For the text-containing cell, return its midpoint in [X, Y] coordinate format. 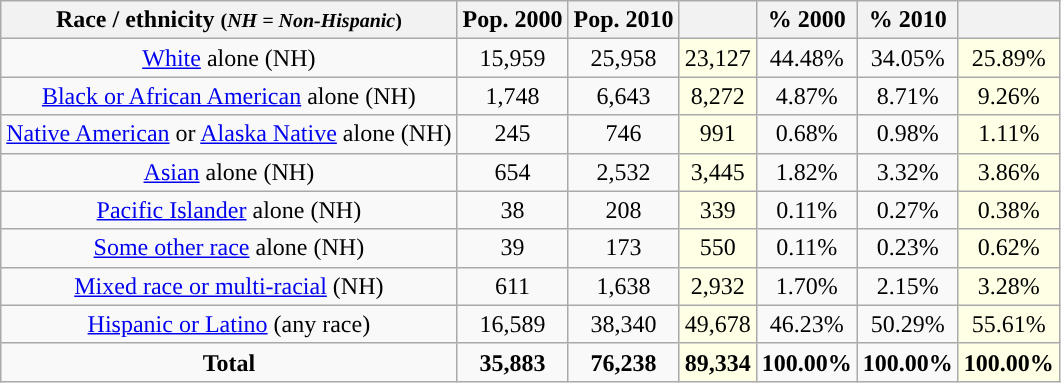
746 [624, 134]
1.70% [806, 286]
0.38% [1008, 210]
8,272 [718, 96]
173 [624, 248]
25,958 [624, 58]
50.29% [908, 324]
2.15% [908, 286]
35,883 [512, 362]
3.86% [1008, 172]
16,589 [512, 324]
89,334 [718, 362]
Pop. 2000 [512, 20]
Mixed race or multi-racial (NH) [229, 286]
0.68% [806, 134]
39 [512, 248]
991 [718, 134]
3.28% [1008, 286]
0.98% [908, 134]
6,643 [624, 96]
% 2000 [806, 20]
Hispanic or Latino (any race) [229, 324]
Pop. 2010 [624, 20]
4.87% [806, 96]
34.05% [908, 58]
339 [718, 210]
0.23% [908, 248]
3.32% [908, 172]
Pacific Islander alone (NH) [229, 210]
0.62% [1008, 248]
9.26% [1008, 96]
49,678 [718, 324]
Some other race alone (NH) [229, 248]
76,238 [624, 362]
White alone (NH) [229, 58]
208 [624, 210]
Race / ethnicity (NH = Non-Hispanic) [229, 20]
1.11% [1008, 134]
550 [718, 248]
23,127 [718, 58]
55.61% [1008, 324]
2,532 [624, 172]
25.89% [1008, 58]
1.82% [806, 172]
44.48% [806, 58]
1,748 [512, 96]
Native American or Alaska Native alone (NH) [229, 134]
38 [512, 210]
38,340 [624, 324]
8.71% [908, 96]
0.27% [908, 210]
46.23% [806, 324]
Total [229, 362]
% 2010 [908, 20]
Black or African American alone (NH) [229, 96]
3,445 [718, 172]
Asian alone (NH) [229, 172]
15,959 [512, 58]
654 [512, 172]
611 [512, 286]
245 [512, 134]
1,638 [624, 286]
2,932 [718, 286]
